Return (x, y) of the center of cell containing provided text 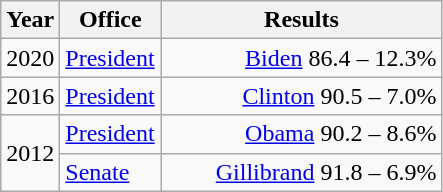
Gillibrand 91.8 – 6.9% (302, 172)
Year (30, 20)
Results (302, 20)
Office (110, 20)
2020 (30, 58)
Clinton 90.5 – 7.0% (302, 96)
2012 (30, 153)
Biden 86.4 – 12.3% (302, 58)
Obama 90.2 – 8.6% (302, 134)
Senate (110, 172)
2016 (30, 96)
